Return (x, y) of the center of cell containing provided text 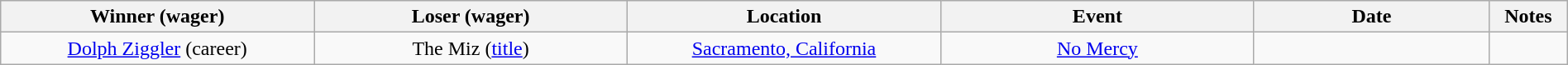
Dolph Ziggler (career) (157, 48)
Sacramento, California (784, 48)
The Miz (title) (471, 48)
No Mercy (1097, 48)
Loser (wager) (471, 17)
Notes (1528, 17)
Winner (wager) (157, 17)
Location (784, 17)
Event (1097, 17)
Date (1371, 17)
